Locate the cell with the specified text and output its (x, y) center coordinate. 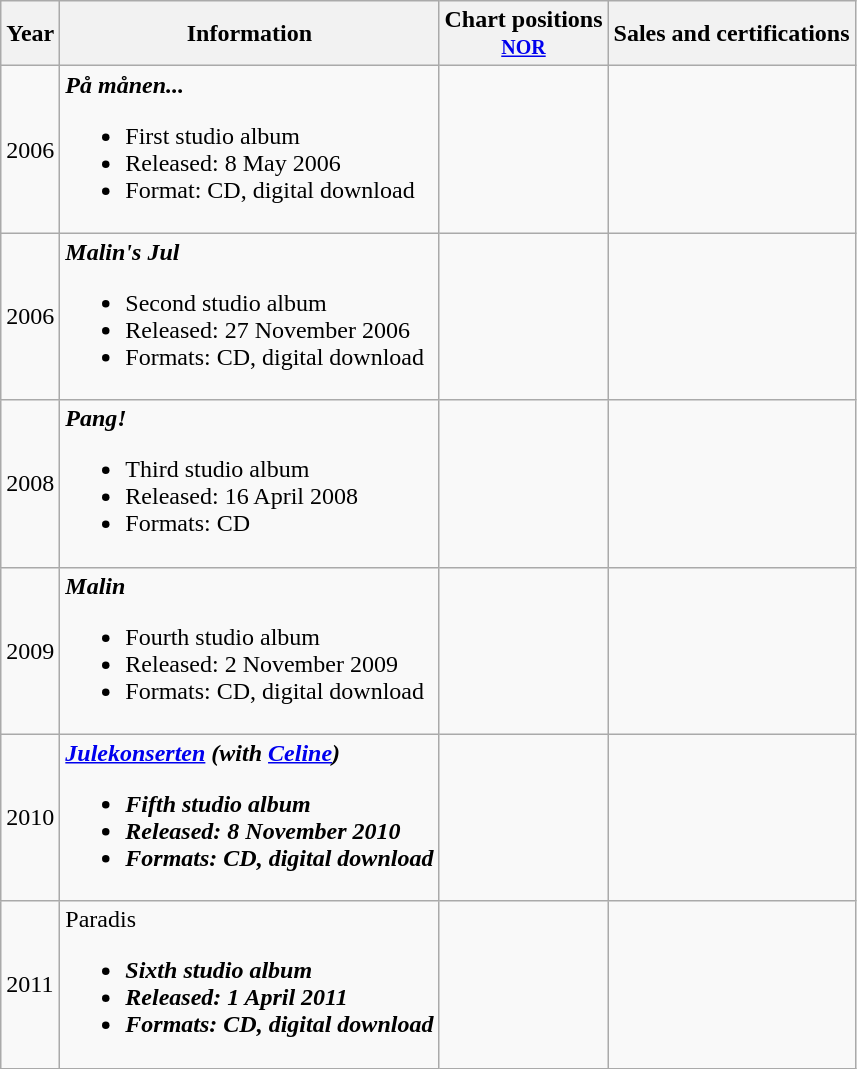
Malin's JulSecond studio albumReleased: 27 November 2006Formats: CD, digital download (250, 316)
Information (250, 34)
Sales and certifications (732, 34)
2009 (30, 650)
ParadisSixth studio albumReleased: 1 April 2011Formats: CD, digital download (250, 984)
MalinFourth studio albumReleased: 2 November 2009Formats: CD, digital download (250, 650)
Year (30, 34)
På månen...First studio albumReleased: 8 May 2006Format: CD, digital download (250, 150)
Chart positionsNOR (524, 34)
Julekonserten (with Celine)Fifth studio albumReleased: 8 November 2010Formats: CD, digital download (250, 818)
Pang!Third studio albumReleased: 16 April 2008Formats: CD (250, 484)
2010 (30, 818)
2008 (30, 484)
2011 (30, 984)
